Scan for the cell matching the given text and deliver its (x, y) coordinate at center. 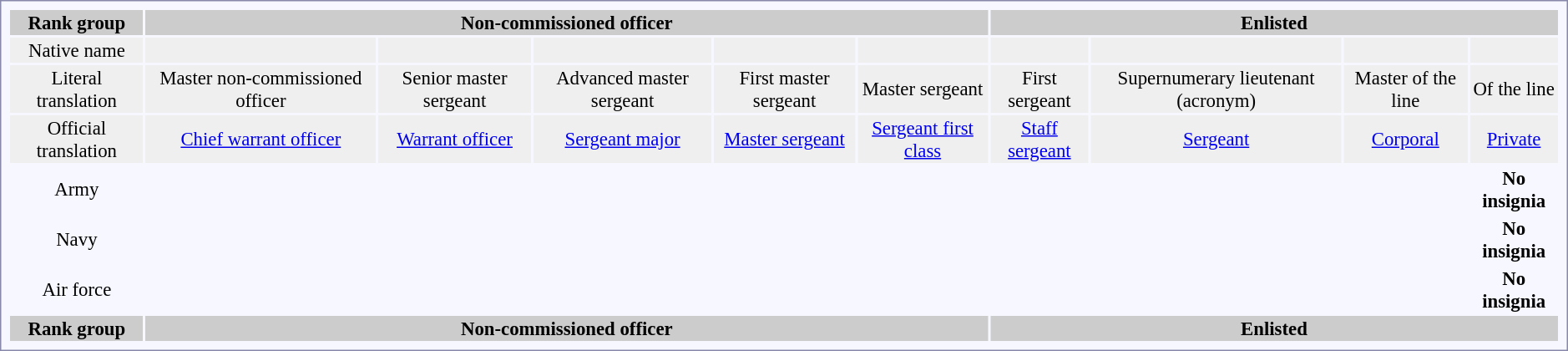
Chief warrant officer (260, 139)
Official translation (77, 139)
Master of the line (1405, 89)
Native name (77, 50)
Corporal (1405, 139)
Of the line (1514, 89)
Warrant officer (454, 139)
Sergeant major (623, 139)
Private (1514, 139)
Master non-commissioned officer (260, 89)
Advanced master sergeant (623, 89)
First master sergeant (785, 89)
Supernumerary lieutenant (acronym) (1216, 89)
Navy (77, 239)
Literal translation (77, 89)
Senior master sergeant (454, 89)
Staff sergeant (1039, 139)
First sergeant (1039, 89)
Sergeant (1216, 139)
Sergeant first class (923, 139)
Army (77, 189)
Air force (77, 289)
